Return the (x, y) coordinate for the center point of the cell that contains the specified text.  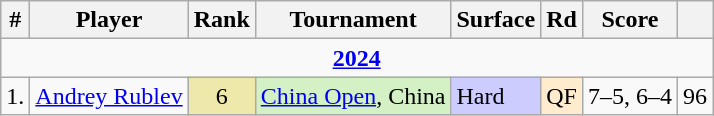
6 (222, 96)
Rd (562, 20)
Rank (222, 20)
Andrey Rublev (109, 96)
Hard (496, 96)
2024 (357, 58)
Score (630, 20)
96 (696, 96)
Tournament (353, 20)
Player (109, 20)
1. (16, 96)
China Open, China (353, 96)
Surface (496, 20)
7–5, 6–4 (630, 96)
QF (562, 96)
# (16, 20)
